Scan for the cell matching the given text and deliver its [x, y] coordinate at center. 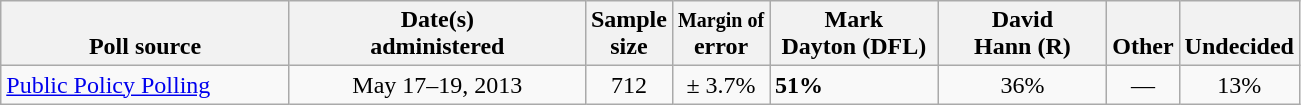
May 17–19, 2013 [437, 85]
Other [1143, 34]
DavidHann (R) [1022, 34]
Samplesize [628, 34]
13% [1239, 85]
Margin oferror [720, 34]
— [1143, 85]
51% [854, 85]
Poll source [146, 34]
Undecided [1239, 34]
36% [1022, 85]
712 [628, 85]
Date(s)administered [437, 34]
Public Policy Polling [146, 85]
± 3.7% [720, 85]
MarkDayton (DFL) [854, 34]
